Return the [x, y] coordinate for the center point of the cell that contains the specified text.  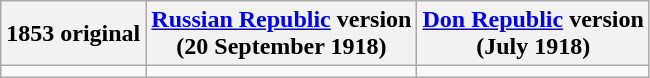
Don Republic version(July 1918) [533, 34]
1853 original [74, 34]
Russian Republic version(20 September 1918) [282, 34]
